Capture the cell that displays the provided text and extract its [x, y] central coordinate. 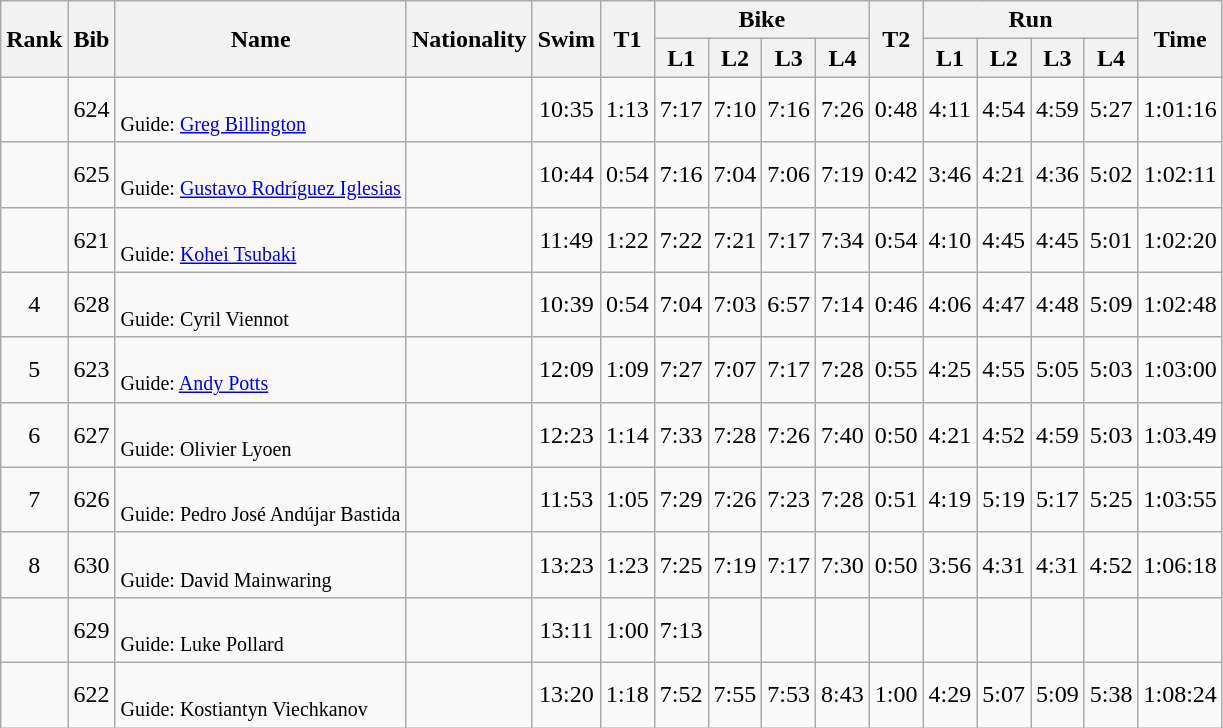
4:36 [1057, 174]
7:29 [681, 500]
1:13 [628, 110]
Bike [762, 20]
4:29 [950, 694]
4:47 [1004, 304]
624 [92, 110]
12:23 [566, 434]
7:13 [681, 630]
5:01 [1111, 240]
4:25 [950, 370]
7:40 [843, 434]
0:51 [896, 500]
4:10 [950, 240]
1:09 [628, 370]
4:54 [1004, 110]
Guide: Andy Potts [260, 370]
7:03 [735, 304]
4:19 [950, 500]
4:55 [1004, 370]
5:17 [1057, 500]
625 [92, 174]
13:20 [566, 694]
11:53 [566, 500]
7:10 [735, 110]
3:46 [950, 174]
7:25 [681, 564]
7:22 [681, 240]
5:19 [1004, 500]
Guide: Luke Pollard [260, 630]
Name [260, 39]
0:48 [896, 110]
1:03:55 [1180, 500]
Guide: Pedro José Andújar Bastida [260, 500]
Guide: Cyril Viennot [260, 304]
13:23 [566, 564]
Nationality [469, 39]
T2 [896, 39]
7:55 [735, 694]
0:55 [896, 370]
626 [92, 500]
8:43 [843, 694]
5:27 [1111, 110]
7:06 [789, 174]
0:42 [896, 174]
6:57 [789, 304]
1:14 [628, 434]
Guide: Kostiantyn Viechkanov [260, 694]
621 [92, 240]
10:35 [566, 110]
1:01:16 [1180, 110]
1:22 [628, 240]
628 [92, 304]
Guide: Kohei Tsubaki [260, 240]
629 [92, 630]
1:02:11 [1180, 174]
0:46 [896, 304]
5 [34, 370]
7:23 [789, 500]
7:14 [843, 304]
1:18 [628, 694]
3:56 [950, 564]
Guide: Greg Billington [260, 110]
7:30 [843, 564]
5:38 [1111, 694]
4:06 [950, 304]
7:27 [681, 370]
7:34 [843, 240]
622 [92, 694]
5:05 [1057, 370]
627 [92, 434]
Rank [34, 39]
1:03.49 [1180, 434]
7:07 [735, 370]
630 [92, 564]
1:02:20 [1180, 240]
10:39 [566, 304]
Guide: Olivier Lyoen [260, 434]
5:02 [1111, 174]
7 [34, 500]
11:49 [566, 240]
1:02:48 [1180, 304]
1:23 [628, 564]
Bib [92, 39]
5:25 [1111, 500]
Guide: David Mainwaring [260, 564]
8 [34, 564]
10:44 [566, 174]
Swim [566, 39]
4 [34, 304]
Time [1180, 39]
7:53 [789, 694]
7:52 [681, 694]
5:07 [1004, 694]
4:48 [1057, 304]
13:11 [566, 630]
7:21 [735, 240]
1:03:00 [1180, 370]
Run [1030, 20]
623 [92, 370]
7:33 [681, 434]
1:05 [628, 500]
1:06:18 [1180, 564]
Guide: Gustavo Rodríguez Iglesias [260, 174]
6 [34, 434]
12:09 [566, 370]
T1 [628, 39]
4:11 [950, 110]
1:08:24 [1180, 694]
